Search for the cell housing the specified text and yield its [x, y] center coordinate. 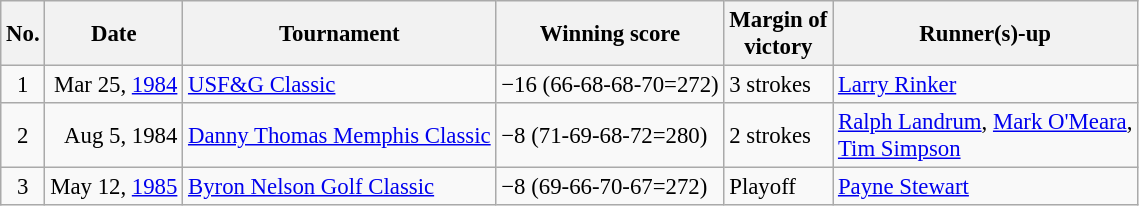
May 12, 1985 [114, 187]
Payne Stewart [986, 187]
3 [23, 187]
Runner(s)-up [986, 34]
Byron Nelson Golf Classic [340, 187]
Ralph Landrum, Mark O'Meara, Tim Simpson [986, 136]
No. [23, 34]
USF&G Classic [340, 85]
Larry Rinker [986, 85]
Playoff [778, 187]
−16 (66-68-68-70=272) [610, 85]
Winning score [610, 34]
2 [23, 136]
Margin ofvictory [778, 34]
−8 (71-69-68-72=280) [610, 136]
Aug 5, 1984 [114, 136]
Date [114, 34]
Tournament [340, 34]
3 strokes [778, 85]
Danny Thomas Memphis Classic [340, 136]
Mar 25, 1984 [114, 85]
2 strokes [778, 136]
−8 (69-66-70-67=272) [610, 187]
1 [23, 85]
